Determine the [x, y] coordinate at the center of the cell enclosing the given text.  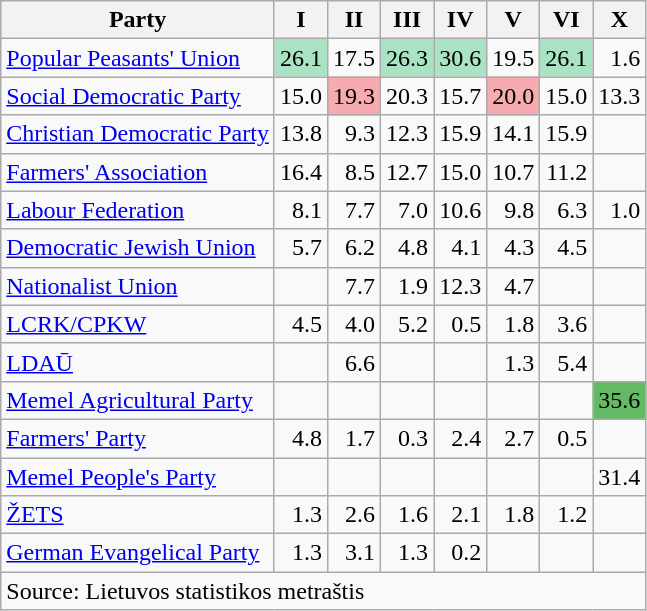
Party [138, 20]
13.8 [300, 134]
2.6 [354, 515]
3.6 [566, 324]
15.7 [460, 96]
V [514, 20]
4.0 [354, 324]
10.6 [460, 210]
IV [460, 20]
11.2 [566, 172]
4.3 [514, 248]
1.7 [354, 438]
Memel Agricultural Party [138, 400]
5.4 [566, 362]
7.0 [408, 210]
9.8 [514, 210]
0.2 [460, 553]
LDAŪ [138, 362]
9.3 [354, 134]
Popular Peasants' Union [138, 58]
19.5 [514, 58]
16.4 [300, 172]
12.7 [408, 172]
I [300, 20]
6.6 [354, 362]
Democratic Jewish Union [138, 248]
3.1 [354, 553]
13.3 [620, 96]
German Evangelical Party [138, 553]
31.4 [620, 477]
X [620, 20]
4.1 [460, 248]
35.6 [620, 400]
Nationalist Union [138, 286]
5.7 [300, 248]
III [408, 20]
Farmers' Party [138, 438]
26.3 [408, 58]
2.4 [460, 438]
4.7 [514, 286]
LCRK/CPKW [138, 324]
17.5 [354, 58]
2.1 [460, 515]
10.7 [514, 172]
20.0 [514, 96]
Memel People's Party [138, 477]
VI [566, 20]
1.2 [566, 515]
Social Democratic Party [138, 96]
5.2 [408, 324]
Farmers' Association [138, 172]
Christian Democratic Party [138, 134]
6.3 [566, 210]
14.1 [514, 134]
Labour Federation [138, 210]
1.9 [408, 286]
8.1 [300, 210]
1.0 [620, 210]
19.3 [354, 96]
2.7 [514, 438]
30.6 [460, 58]
Source: Lietuvos statistikos metraštis [324, 591]
ŽETS [138, 515]
8.5 [354, 172]
0.3 [408, 438]
20.3 [408, 96]
6.2 [354, 248]
II [354, 20]
